Determine the [X, Y] coordinate at the center of the cell enclosing the given text.  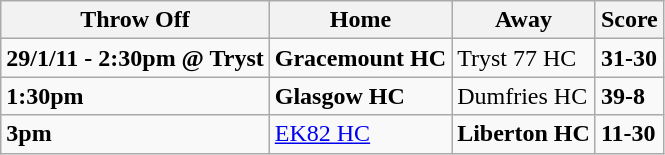
29/1/11 - 2:30pm @ Tryst [135, 58]
39-8 [629, 96]
11-30 [629, 134]
3pm [135, 134]
Away [524, 20]
Gracemount HC [360, 58]
1:30pm [135, 96]
Liberton HC [524, 134]
Tryst 77 HC [524, 58]
Throw Off [135, 20]
Glasgow HC [360, 96]
EK82 HC [360, 134]
31-30 [629, 58]
Score [629, 20]
Home [360, 20]
Dumfries HC [524, 96]
